Return the (X, Y) coordinate for the center point of the cell that contains the specified text.  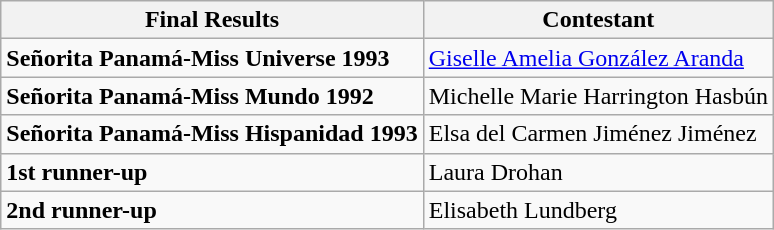
Contestant (598, 20)
Señorita Panamá-Miss Hispanidad 1993 (212, 134)
Giselle Amelia González Aranda (598, 58)
Señorita Panamá-Miss Mundo 1992 (212, 96)
Michelle Marie Harrington Hasbún (598, 96)
Señorita Panamá-Miss Universe 1993 (212, 58)
Laura Drohan (598, 172)
2nd runner-up (212, 210)
Elisabeth Lundberg (598, 210)
1st runner-up (212, 172)
Final Results (212, 20)
Elsa del Carmen Jiménez Jiménez (598, 134)
